Search for the cell housing the specified text and yield its [x, y] center coordinate. 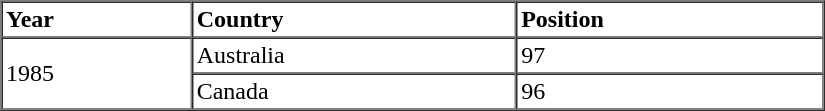
96 [670, 92]
Canada [354, 92]
Position [670, 20]
1985 [98, 74]
Year [98, 20]
Country [354, 20]
97 [670, 56]
Australia [354, 56]
